Pinpoint the cell where the given text exists, returning its (x, y) midpoint coordinate. 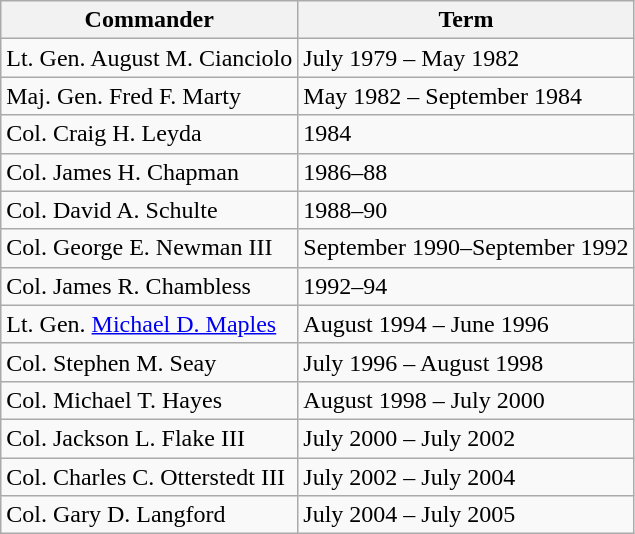
July 2000 – July 2002 (466, 438)
1986–88 (466, 172)
Col. Gary D. Langford (150, 515)
July 1996 – August 1998 (466, 362)
Col. David A. Schulte (150, 210)
Maj. Gen. Fred F. Marty (150, 96)
Col. George E. Newman III (150, 248)
September 1990–September 1992 (466, 248)
Col. Jackson L. Flake III (150, 438)
Col. Stephen M. Seay (150, 362)
August 1998 – July 2000 (466, 400)
Col. James R. Chambless (150, 286)
1992–94 (466, 286)
May 1982 – September 1984 (466, 96)
Commander (150, 20)
August 1994 – June 1996 (466, 324)
July 2004 – July 2005 (466, 515)
July 1979 – May 1982 (466, 58)
Col. James H. Chapman (150, 172)
Lt. Gen. Michael D. Maples (150, 324)
July 2002 – July 2004 (466, 477)
Lt. Gen. August M. Cianciolo (150, 58)
Term (466, 20)
Col. Michael T. Hayes (150, 400)
Col. Charles C. Otterstedt III (150, 477)
1988–90 (466, 210)
Col. Craig H. Leyda (150, 134)
1984 (466, 134)
